Locate the cell with the specified text and output its (X, Y) center coordinate. 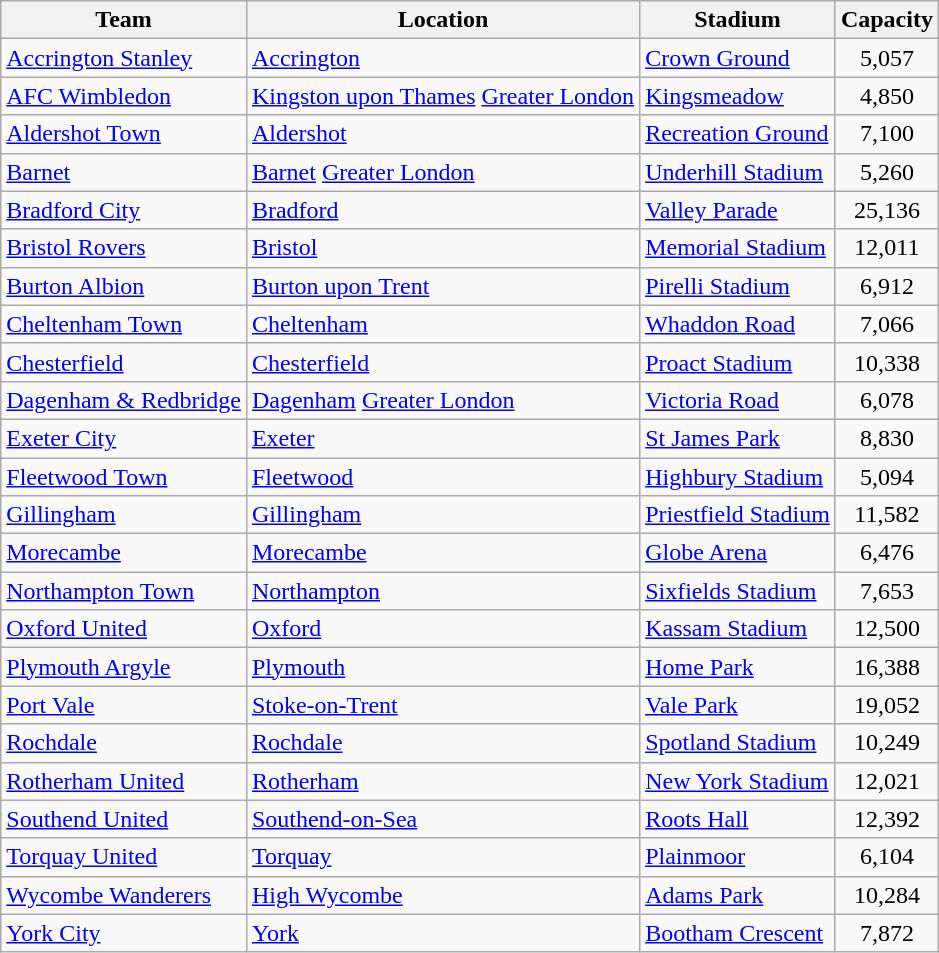
Oxford (442, 629)
Crown Ground (738, 58)
Rotherham (442, 781)
7,872 (886, 933)
7,653 (886, 591)
Home Park (738, 667)
Burton upon Trent (442, 286)
5,057 (886, 58)
Team (124, 20)
19,052 (886, 705)
Fleetwood (442, 477)
Northampton (442, 591)
Stadium (738, 20)
Port Vale (124, 705)
4,850 (886, 96)
Oxford United (124, 629)
6,104 (886, 857)
Exeter (442, 438)
Adams Park (738, 895)
10,284 (886, 895)
Dagenham Greater London (442, 400)
Bristol (442, 248)
Stoke-on-Trent (442, 705)
Burton Albion (124, 286)
Torquay United (124, 857)
8,830 (886, 438)
Pirelli Stadium (738, 286)
Fleetwood Town (124, 477)
Bradford (442, 210)
Victoria Road (738, 400)
Capacity (886, 20)
New York Stadium (738, 781)
Aldershot (442, 134)
Accrington Stanley (124, 58)
Barnet Greater London (442, 172)
Sixfields Stadium (738, 591)
Wycombe Wanderers (124, 895)
Kingston upon Thames Greater London (442, 96)
7,066 (886, 324)
Valley Parade (738, 210)
Globe Arena (738, 553)
10,338 (886, 362)
Underhill Stadium (738, 172)
Highbury Stadium (738, 477)
Roots Hall (738, 819)
High Wycombe (442, 895)
12,021 (886, 781)
7,100 (886, 134)
16,388 (886, 667)
Memorial Stadium (738, 248)
Spotland Stadium (738, 743)
Southend-on-Sea (442, 819)
10,249 (886, 743)
Rotherham United (124, 781)
Kassam Stadium (738, 629)
Accrington (442, 58)
6,912 (886, 286)
Vale Park (738, 705)
25,136 (886, 210)
Whaddon Road (738, 324)
York City (124, 933)
Exeter City (124, 438)
Northampton Town (124, 591)
Bradford City (124, 210)
6,476 (886, 553)
Cheltenham (442, 324)
Bristol Rovers (124, 248)
Plymouth (442, 667)
12,500 (886, 629)
Barnet (124, 172)
6,078 (886, 400)
Dagenham & Redbridge (124, 400)
AFC Wimbledon (124, 96)
11,582 (886, 515)
12,011 (886, 248)
Southend United (124, 819)
Cheltenham Town (124, 324)
York (442, 933)
Proact Stadium (738, 362)
5,094 (886, 477)
Priestfield Stadium (738, 515)
St James Park (738, 438)
Plainmoor (738, 857)
Aldershot Town (124, 134)
Torquay (442, 857)
Plymouth Argyle (124, 667)
Recreation Ground (738, 134)
Location (442, 20)
Kingsmeadow (738, 96)
5,260 (886, 172)
12,392 (886, 819)
Bootham Crescent (738, 933)
